Pinpoint the cell where the given text exists, returning its (X, Y) midpoint coordinate. 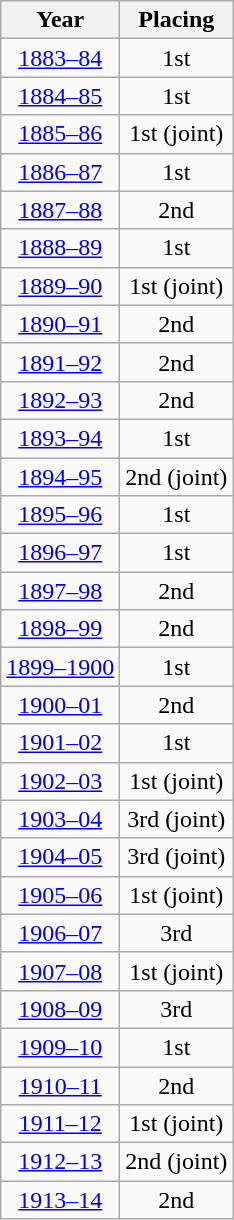
1902–03 (60, 781)
1907–08 (60, 971)
1900–01 (60, 705)
1885–86 (60, 134)
1899–1900 (60, 667)
1912–13 (60, 1162)
1897–98 (60, 591)
1883–84 (60, 58)
1901–02 (60, 743)
1895–96 (60, 515)
1893–94 (60, 438)
Year (60, 20)
1910–11 (60, 1085)
1904–05 (60, 857)
1905–06 (60, 895)
1889–90 (60, 286)
1898–99 (60, 629)
1890–91 (60, 324)
1903–04 (60, 819)
1896–97 (60, 553)
1884–85 (60, 96)
1908–09 (60, 1009)
1894–95 (60, 477)
1887–88 (60, 210)
Placing (176, 20)
1909–10 (60, 1047)
1888–89 (60, 248)
1911–12 (60, 1124)
1906–07 (60, 933)
1891–92 (60, 362)
1886–87 (60, 172)
1913–14 (60, 1200)
1892–93 (60, 400)
